Detect which cell encompasses the target text, then output its (X, Y) center coordinate. 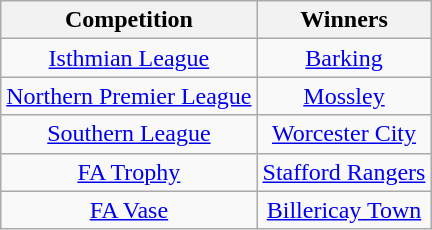
Worcester City (344, 134)
FA Vase (129, 210)
Barking (344, 58)
Northern Premier League (129, 96)
Billericay Town (344, 210)
Stafford Rangers (344, 172)
FA Trophy (129, 172)
Southern League (129, 134)
Competition (129, 20)
Mossley (344, 96)
Isthmian League (129, 58)
Winners (344, 20)
